Capture the cell that displays the provided text and extract its (x, y) central coordinate. 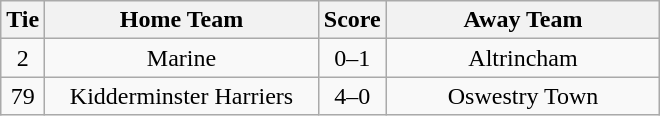
Score (352, 20)
4–0 (352, 96)
Altrincham (523, 58)
Away Team (523, 20)
Kidderminster Harriers (182, 96)
0–1 (352, 58)
Oswestry Town (523, 96)
79 (23, 96)
Tie (23, 20)
2 (23, 58)
Home Team (182, 20)
Marine (182, 58)
